Search for the cell housing the specified text and yield its [x, y] center coordinate. 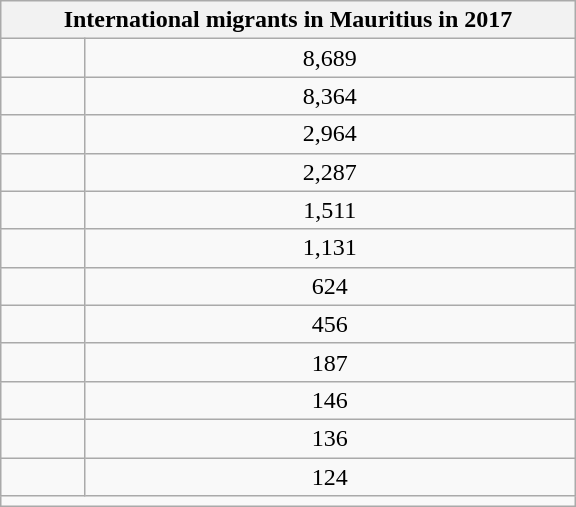
1,131 [330, 248]
187 [330, 362]
International migrants in Mauritius in 2017 [288, 20]
136 [330, 438]
146 [330, 400]
2,964 [330, 134]
2,287 [330, 172]
124 [330, 477]
8,689 [330, 58]
456 [330, 324]
1,511 [330, 210]
8,364 [330, 96]
624 [330, 286]
